Extract the [x, y] coordinate from the center of the cell holding the provided text.  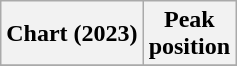
Chart (2023) [72, 34]
Peakposition [189, 34]
